Locate the cell with the specified text and output its (X, Y) center coordinate. 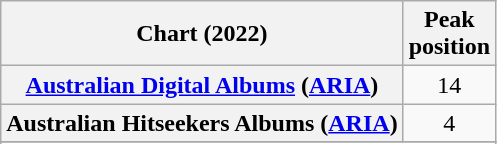
14 (449, 85)
Australian Hitseekers Albums (ARIA) (202, 123)
Peakposition (449, 34)
4 (449, 123)
Australian Digital Albums (ARIA) (202, 85)
Chart (2022) (202, 34)
